Locate the cell with the specified text and output its [X, Y] center coordinate. 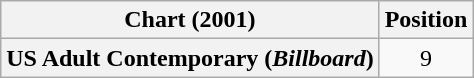
Position [426, 20]
Chart (2001) [190, 20]
9 [426, 58]
US Adult Contemporary (Billboard) [190, 58]
